Scan for the cell matching the given text and deliver its [x, y] coordinate at center. 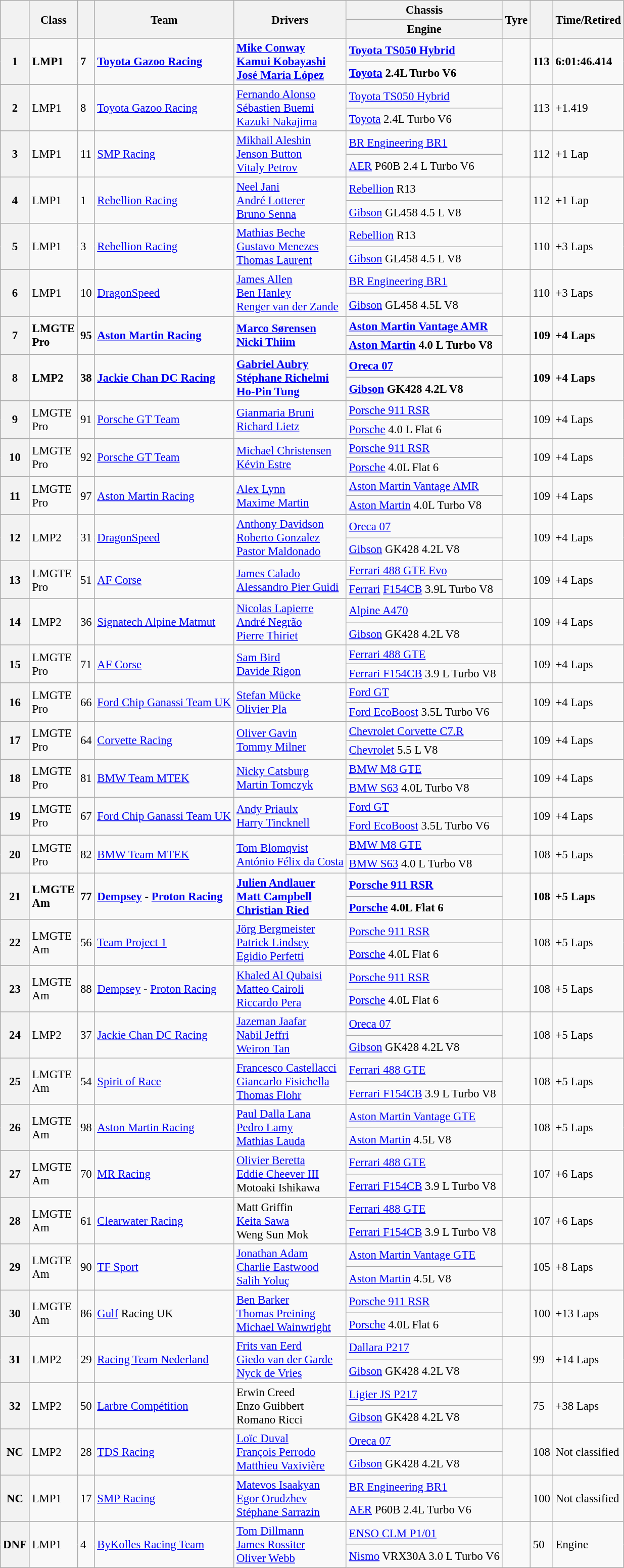
14 [15, 622]
Class [54, 19]
Ligier JS P217 [424, 1394]
105 [542, 1267]
67 [86, 816]
Gabriel Aubry Stéphane Richelmi Ho-Pin Tung [290, 378]
Drivers [290, 19]
91 [86, 420]
64 [86, 740]
Chevrolet Corvette C7.R [424, 731]
ENSO CLM P1/01 [424, 1533]
12 [15, 538]
Anthony Davidson Roberto Gonzalez Pastor Maldonado [290, 538]
+38 Laps [588, 1406]
6:01:46.414 [588, 62]
Tyre [516, 19]
+1.419 [588, 108]
Mike Conway Kamui Kobayashi José María López [290, 62]
Frits van Eerd Giedo van der Garde Nyck de Vries [290, 1359]
James Allen Ben Hanley Renger van der Zande [290, 293]
Corvette Racing [164, 740]
Jazeman Jaafar Nabil Jeffri Weiron Tan [290, 1035]
Alex Lynn Maxime Martin [290, 495]
Matt Griffin Keita Sawa Weng Sun Mok [290, 1221]
Team Project 1 [164, 943]
97 [86, 495]
Alpine A470 [424, 611]
MR Racing [164, 1174]
70 [86, 1174]
Aston Martin 4.0L Turbo V8 [424, 505]
+8 Laps [588, 1267]
BMW S63 4.0 L Turbo V8 [424, 864]
Signatech Alpine Matmut [164, 622]
92 [86, 458]
95 [86, 336]
9 [15, 420]
Gulf Racing UK [164, 1313]
Clearwater Racing [164, 1221]
Dallara P217 [424, 1348]
Nicolas Lapierre André Negrão Pierre Thiriet [290, 622]
71 [86, 664]
Matevos Isaakyan Egor Orudzhev Stéphane Sarrazin [290, 1498]
Paul Dalla Lana Pedro Lamy Mathias Lauda [290, 1128]
Nismo VRX30A 3.0 L Turbo V6 [424, 1556]
Jörg Bergmeister Patrick Lindsey Egidio Perfetti [290, 943]
61 [86, 1221]
Porsche 4.0 L Flat 6 [424, 429]
88 [86, 989]
Nicky Catsburg Martin Tomczyk [290, 778]
Neel Jani André Lotterer Bruno Senna [290, 201]
AER P60B 2.4L Turbo V6 [424, 1510]
Jonathan Adam Charlie Eastwood Salih Yoluç [290, 1267]
Gianmaria Bruni Richard Lietz [290, 420]
Stefan Mücke Olivier Pla [290, 703]
Larbre Compétition [164, 1406]
Michael Christensen Kévin Estre [290, 458]
37 [86, 1035]
56 [86, 943]
Tom Blomqvist António Félix da Costa [290, 854]
Khaled Al Qubaisi Matteo Cairoli Riccardo Pera [290, 989]
32 [15, 1406]
Ben Barker Thomas Preining Michael Wainwright [290, 1313]
Andy Priaulx Harry Tincknell [290, 816]
99 [542, 1359]
DNF [15, 1545]
Olivier Beretta Eddie Cheever III Motoaki Ishikawa [290, 1174]
66 [86, 703]
18 [15, 778]
Racing Team Nederland [164, 1359]
54 [86, 1082]
Erwin Creed Enzo Guibbert Romano Ricci [290, 1406]
98 [86, 1128]
Ferrari F154CB 3.9L Turbo V8 [424, 589]
Ferrari 488 GTE Evo [424, 571]
30 [15, 1313]
Marco Sørensen Nicki Thiim [290, 336]
24 [15, 1035]
Tom Dillmann James Rossiter Oliver Webb [290, 1545]
51 [86, 580]
82 [86, 854]
2 [15, 108]
21 [15, 897]
23 [15, 989]
13 [15, 580]
Mikhail Aleshin Jenson Button Vitaly Petrov [290, 154]
Gibson GL458 4.5L V8 [424, 305]
Oliver Gavin Tommy Milner [290, 740]
86 [86, 1313]
Mathias Beche Gustavo Menezes Thomas Laurent [290, 247]
Chassis [424, 10]
36 [86, 622]
Spirit of Race [164, 1082]
75 [542, 1406]
Francesco Castellacci Giancarlo Fisichella Thomas Flohr [290, 1082]
6 [15, 293]
77 [86, 897]
Team [164, 19]
16 [15, 703]
Fernando Alonso Sébastien Buemi Kazuki Nakajima [290, 108]
20 [15, 854]
+13 Laps [588, 1313]
AER P60B 2.4 L Turbo V6 [424, 166]
BMW S63 4.0L Turbo V8 [424, 788]
25 [15, 1082]
15 [15, 664]
22 [15, 943]
+14 Laps [588, 1359]
TDS Racing [164, 1452]
James Calado Alessandro Pier Guidi [290, 580]
Loïc Duval François Perrodo Matthieu Vaxivière [290, 1452]
38 [86, 378]
Time/Retired [588, 19]
Chevrolet 5.5 L V8 [424, 750]
5 [15, 247]
ByKolles Racing Team [164, 1545]
19 [15, 816]
Sam Bird Davide Rigon [290, 664]
Julien Andlauer Matt Campbell Christian Ried [290, 897]
81 [86, 778]
27 [15, 1174]
26 [15, 1128]
TF Sport [164, 1267]
90 [86, 1267]
Aston Martin 4.0 L Turbo V8 [424, 345]
